Return the [x, y] coordinate for the center point of the cell that contains the specified text.  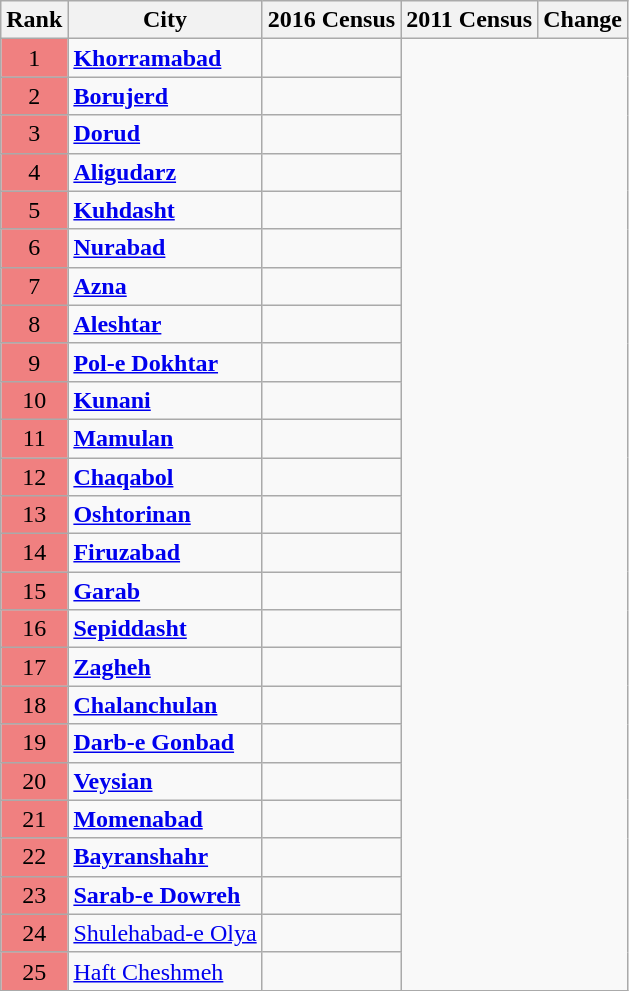
24 [34, 933]
Bayranshahr [165, 857]
3 [34, 134]
10 [34, 400]
11 [34, 438]
2 [34, 96]
17 [34, 667]
Dorud [165, 134]
Khorramabad [165, 58]
19 [34, 743]
Rank [34, 20]
22 [34, 857]
Aleshtar [165, 324]
Sepiddasht [165, 629]
Kuhdasht [165, 210]
Haft Cheshmeh [165, 971]
15 [34, 591]
2011 Census [470, 20]
2016 Census [331, 20]
Firuzabad [165, 553]
Oshtorinan [165, 515]
Borujerd [165, 96]
20 [34, 781]
4 [34, 172]
Darb-e Gonbad [165, 743]
21 [34, 819]
Kunani [165, 400]
Azna [165, 286]
18 [34, 705]
Change [583, 20]
25 [34, 971]
Sarab-e Dowreh [165, 895]
Aligudarz [165, 172]
Momenabad [165, 819]
23 [34, 895]
9 [34, 362]
12 [34, 477]
Nurabad [165, 248]
Shulehabad-e Olya [165, 933]
Garab [165, 591]
5 [34, 210]
Chaqabol [165, 477]
1 [34, 58]
16 [34, 629]
Veysian [165, 781]
Zagheh [165, 667]
Chalanchulan [165, 705]
Pol-e Dokhtar [165, 362]
7 [34, 286]
13 [34, 515]
City [165, 20]
Mamulan [165, 438]
8 [34, 324]
6 [34, 248]
14 [34, 553]
